Extract the (x, y) coordinate from the center of the cell holding the provided text.  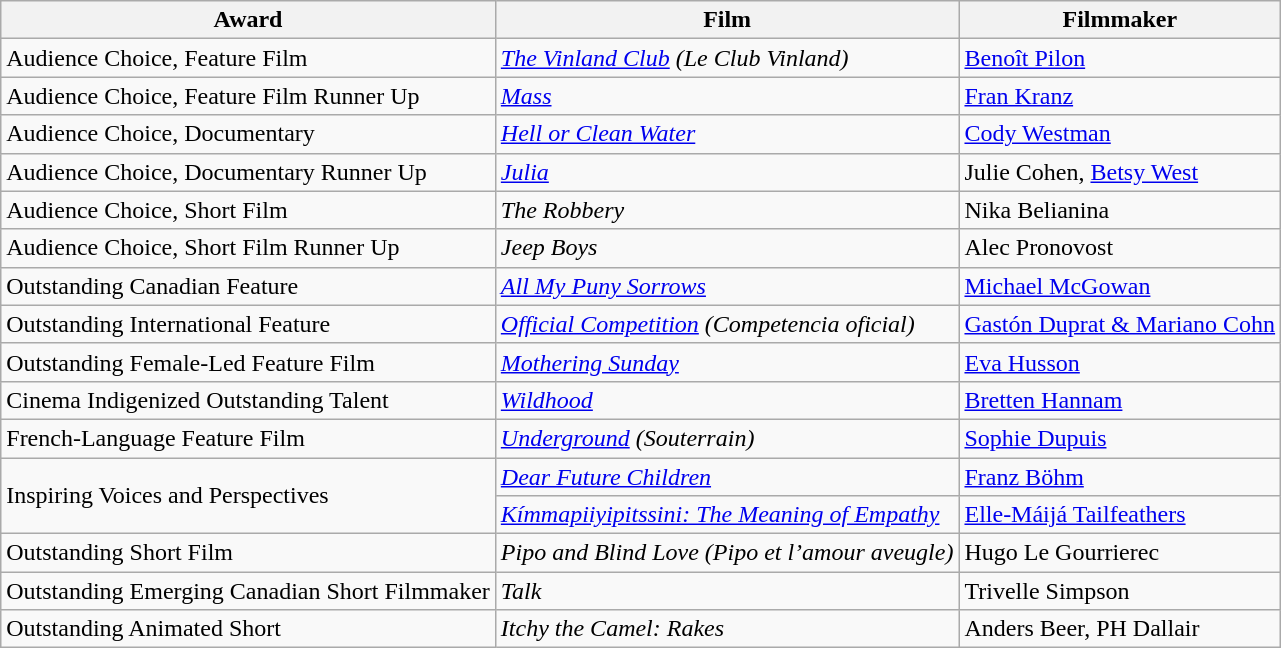
Inspiring Voices and Perspectives (248, 496)
Official Competition (Competencia oficial) (727, 324)
Alec Pronovost (1120, 248)
Julie Cohen, Betsy West (1120, 172)
Audience Choice, Feature Film Runner Up (248, 96)
Trivelle Simpson (1120, 591)
The Robbery (727, 210)
Cinema Indigenized Outstanding Talent (248, 400)
Julia (727, 172)
Kímmapiiyipitssini: The Meaning of Empathy (727, 515)
Outstanding Female-Led Feature Film (248, 362)
Eva Husson (1120, 362)
Elle-Máijá Tailfeathers (1120, 515)
Benoît Pilon (1120, 58)
Underground (Souterrain) (727, 438)
Wildhood (727, 400)
All My Puny Sorrows (727, 286)
The Vinland Club (Le Club Vinland) (727, 58)
Nika Belianina (1120, 210)
Audience Choice, Documentary (248, 134)
Outstanding Canadian Feature (248, 286)
Cody Westman (1120, 134)
Outstanding International Feature (248, 324)
Filmmaker (1120, 20)
Sophie Dupuis (1120, 438)
Gastón Duprat & Mariano Cohn (1120, 324)
Outstanding Animated Short (248, 629)
Audience Choice, Feature Film (248, 58)
Pipo and Blind Love (Pipo et l’amour aveugle) (727, 553)
Bretten Hannam (1120, 400)
Jeep Boys (727, 248)
Outstanding Short Film (248, 553)
Itchy the Camel: Rakes (727, 629)
Anders Beer, PH Dallair (1120, 629)
Dear Future Children (727, 477)
Franz Böhm (1120, 477)
Audience Choice, Short Film (248, 210)
Outstanding Emerging Canadian Short Filmmaker (248, 591)
Mothering Sunday (727, 362)
Film (727, 20)
Talk (727, 591)
Hell or Clean Water (727, 134)
Mass (727, 96)
Audience Choice, Documentary Runner Up (248, 172)
Award (248, 20)
Fran Kranz (1120, 96)
Audience Choice, Short Film Runner Up (248, 248)
Hugo Le Gourrierec (1120, 553)
Michael McGowan (1120, 286)
French-Language Feature Film (248, 438)
